Return the (x, y) coordinate for the center point of the cell that contains the specified text.  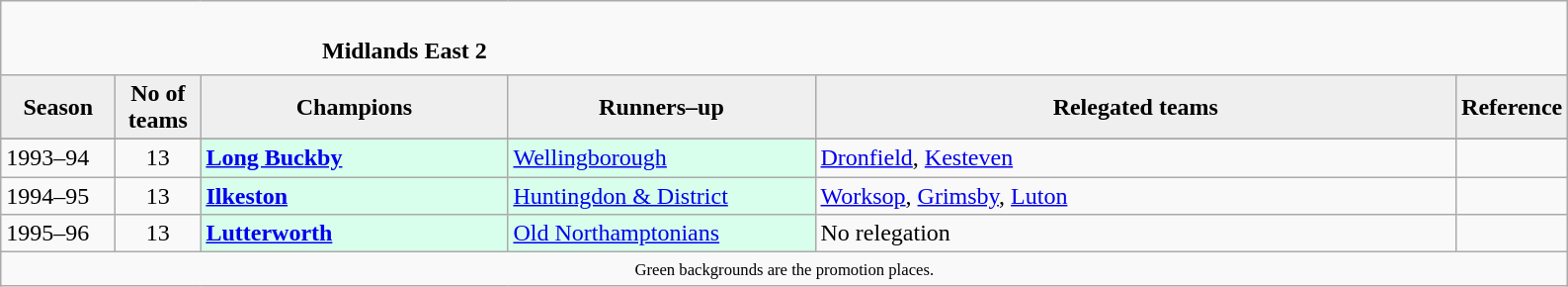
Green backgrounds are the promotion places. (784, 269)
Runners–up (662, 107)
No relegation (1136, 234)
Old Northamptonians (662, 234)
Ilkeston (354, 195)
1993–94 (58, 157)
Season (58, 107)
Dronfield, Kesteven (1136, 157)
Lutterworth (354, 234)
1995–96 (58, 234)
Worksop, Grimsby, Luton (1136, 195)
1994–95 (58, 195)
No of teams (158, 107)
Champions (354, 107)
Relegated teams (1136, 107)
Long Buckby (354, 157)
Reference (1512, 107)
Huntingdon & District (662, 195)
Wellingborough (662, 157)
